Determine the (X, Y) coordinate at the center of the cell enclosing the given text.  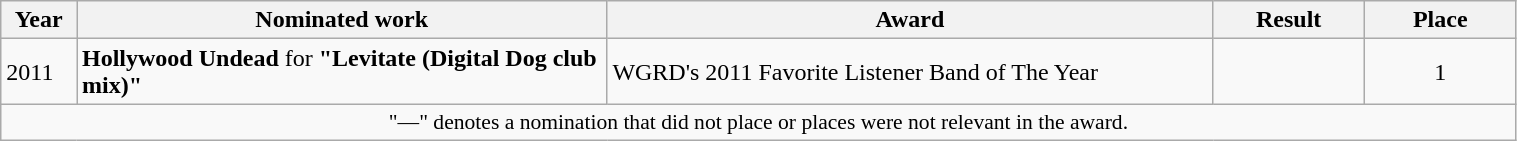
Award (910, 20)
"—" denotes a nomination that did not place or places were not relevant in the award. (758, 122)
1 (1440, 72)
Result (1289, 20)
Nominated work (341, 20)
Year (39, 20)
2011 (39, 72)
Place (1440, 20)
WGRD's 2011 Favorite Listener Band of The Year (910, 72)
Hollywood Undead for "Levitate (Digital Dog club mix)" (341, 72)
